Find where the given text appears and provide that cell's center as [X, Y] coordinate. 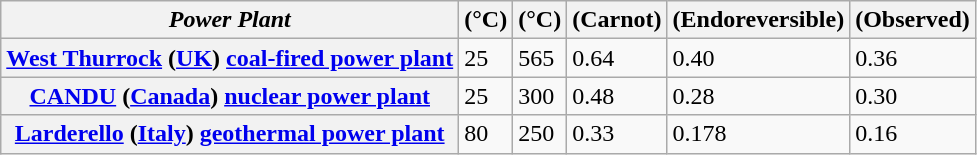
West Thurrock (UK) coal-fired power plant [230, 58]
0.33 [617, 134]
0.16 [913, 134]
(Observed) [913, 20]
CANDU (Canada) nuclear power plant [230, 96]
0.36 [913, 58]
0.178 [758, 134]
0.28 [758, 96]
0.30 [913, 96]
(Endoreversible) [758, 20]
Power Plant [230, 20]
300 [540, 96]
0.48 [617, 96]
(Carnot) [617, 20]
250 [540, 134]
565 [540, 58]
Larderello (Italy) geothermal power plant [230, 134]
0.40 [758, 58]
80 [486, 134]
0.64 [617, 58]
